Output the [X, Y] coordinate of the center of the cell containing the given text.  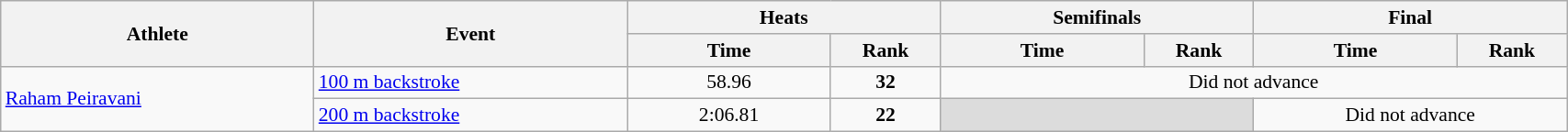
Raham Peiravani [158, 99]
Heats [784, 17]
100 m backstroke [470, 82]
200 m backstroke [470, 115]
Semifinals [1097, 17]
58.96 [729, 82]
2:06.81 [729, 115]
Athlete [158, 33]
22 [886, 115]
Event [470, 33]
Final [1411, 17]
32 [886, 82]
